Return (x, y) of the center of cell containing provided text 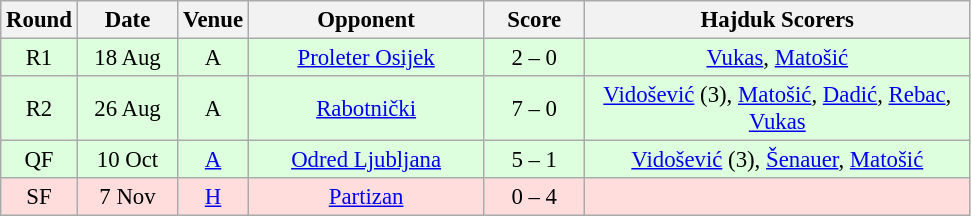
Round (39, 20)
18 Aug (128, 58)
H (214, 197)
Vidošević (3), Matošić, Dadić, Rebac, Vukas (778, 108)
R2 (39, 108)
Date (128, 20)
10 Oct (128, 160)
Vukas, Matošić (778, 58)
7 – 0 (534, 108)
Rabotnički (366, 108)
Partizan (366, 197)
5 – 1 (534, 160)
0 – 4 (534, 197)
Venue (214, 20)
Score (534, 20)
QF (39, 160)
2 – 0 (534, 58)
Opponent (366, 20)
Proleter Osijek (366, 58)
7 Nov (128, 197)
26 Aug (128, 108)
Odred Ljubljana (366, 160)
Hajduk Scorers (778, 20)
R1 (39, 58)
Vidošević (3), Šenauer, Matošić (778, 160)
SF (39, 197)
